For the text-containing cell, return its midpoint in (x, y) coordinate format. 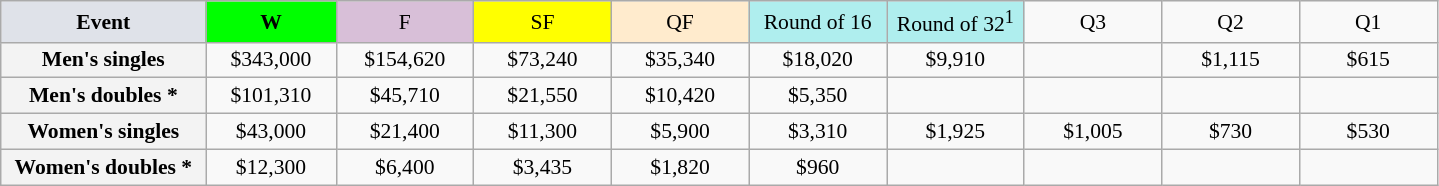
$960 (818, 167)
$6,400 (405, 167)
SF (543, 22)
$12,300 (271, 167)
$45,710 (405, 96)
Round of 321 (955, 22)
$343,000 (271, 60)
Women's singles (104, 132)
Q3 (1093, 22)
$1,820 (680, 167)
$101,310 (271, 96)
$35,340 (680, 60)
Women's doubles * (104, 167)
$1,925 (955, 132)
$730 (1231, 132)
W (271, 22)
$5,900 (680, 132)
$18,020 (818, 60)
$615 (1368, 60)
$43,000 (271, 132)
Event (104, 22)
F (405, 22)
$1,115 (1231, 60)
Q1 (1368, 22)
Round of 16 (818, 22)
$3,310 (818, 132)
$1,005 (1093, 132)
$9,910 (955, 60)
Q2 (1231, 22)
$21,400 (405, 132)
$5,350 (818, 96)
$3,435 (543, 167)
$154,620 (405, 60)
QF (680, 22)
Men's doubles * (104, 96)
$530 (1368, 132)
$21,550 (543, 96)
$10,420 (680, 96)
$11,300 (543, 132)
$73,240 (543, 60)
Men's singles (104, 60)
